Detect which cell encompasses the target text, then output its [X, Y] center coordinate. 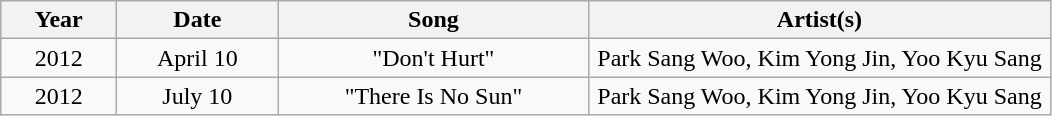
April 10 [198, 58]
Date [198, 20]
Artist(s) [820, 20]
Song [434, 20]
"Don't Hurt" [434, 58]
July 10 [198, 96]
Year [59, 20]
"There Is No Sun" [434, 96]
